From the cell containing the given text, extract its center point as [X, Y] coordinate. 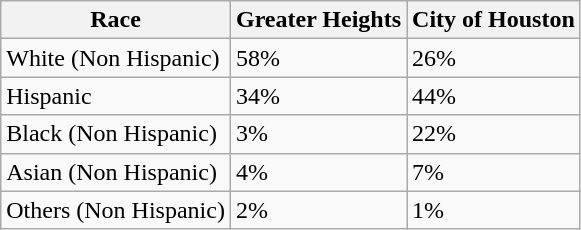
City of Houston [494, 20]
2% [318, 210]
4% [318, 172]
Hispanic [116, 96]
7% [494, 172]
3% [318, 134]
Race [116, 20]
Black (Non Hispanic) [116, 134]
26% [494, 58]
Others (Non Hispanic) [116, 210]
22% [494, 134]
White (Non Hispanic) [116, 58]
Greater Heights [318, 20]
58% [318, 58]
44% [494, 96]
34% [318, 96]
1% [494, 210]
Asian (Non Hispanic) [116, 172]
